Scan for the cell matching the given text and deliver its [X, Y] coordinate at center. 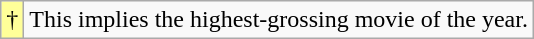
† [12, 20]
This implies the highest-grossing movie of the year. [279, 20]
